Provide the [X, Y] coordinate of the cell's center where the given text is located.  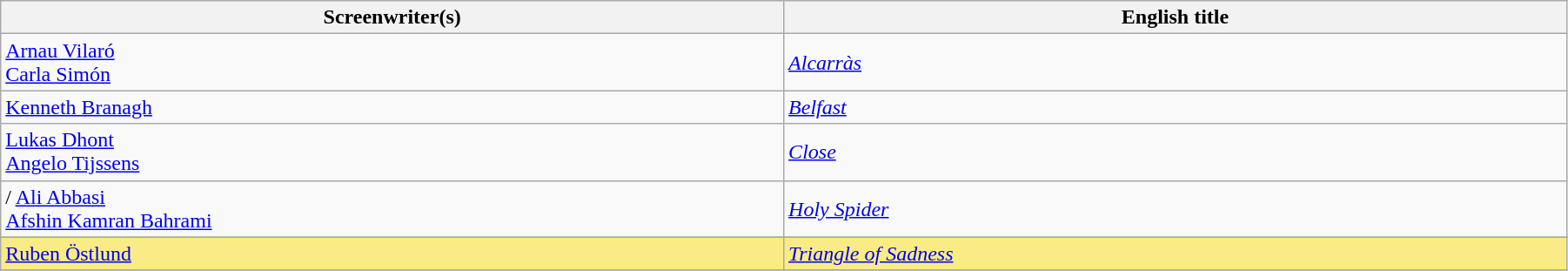
Close [1176, 152]
Lukas Dhont Angelo Tijssens [392, 152]
Triangle of Sadness [1176, 254]
Kenneth Branagh [392, 107]
Arnau Vilaró Carla Simón [392, 63]
Ruben Östlund [392, 254]
Screenwriter(s) [392, 17]
Belfast [1176, 107]
English title [1176, 17]
Holy Spider [1176, 209]
Alcarràs [1176, 63]
/ Ali Abbasi Afshin Kamran Bahrami [392, 209]
